Find where the given text appears and provide that cell's center as (X, Y) coordinate. 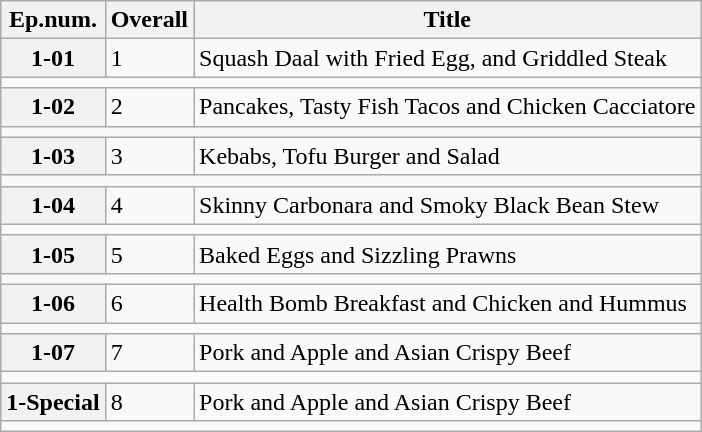
Overall (149, 20)
7 (149, 353)
Pancakes, Tasty Fish Tacos and Chicken Cacciatore (448, 107)
1-02 (53, 107)
3 (149, 156)
4 (149, 205)
Health Bomb Breakfast and Chicken and Hummus (448, 303)
Skinny Carbonara and Smoky Black Bean Stew (448, 205)
1-05 (53, 254)
Ep.num. (53, 20)
6 (149, 303)
Kebabs, Tofu Burger and Salad (448, 156)
Title (448, 20)
1-01 (53, 58)
8 (149, 402)
2 (149, 107)
1-Special (53, 402)
1-03 (53, 156)
1-06 (53, 303)
1-07 (53, 353)
1-04 (53, 205)
1 (149, 58)
Baked Eggs and Sizzling Prawns (448, 254)
5 (149, 254)
Squash Daal with Fried Egg, and Griddled Steak (448, 58)
